Extract the [X, Y] coordinate from the center of the cell holding the provided text.  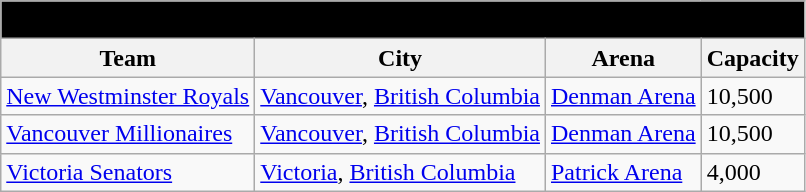
Arena [623, 58]
Victoria, British Columbia [400, 172]
New Westminster Royals [128, 96]
Patrick Arena [623, 172]
Victoria Senators [128, 172]
1912–13 Pacific Coast Hockey Association [402, 20]
4,000 [752, 172]
Capacity [752, 58]
City [400, 58]
Team [128, 58]
Vancouver Millionaires [128, 134]
